Determine the (x, y) coordinate at the center of the cell enclosing the given text.  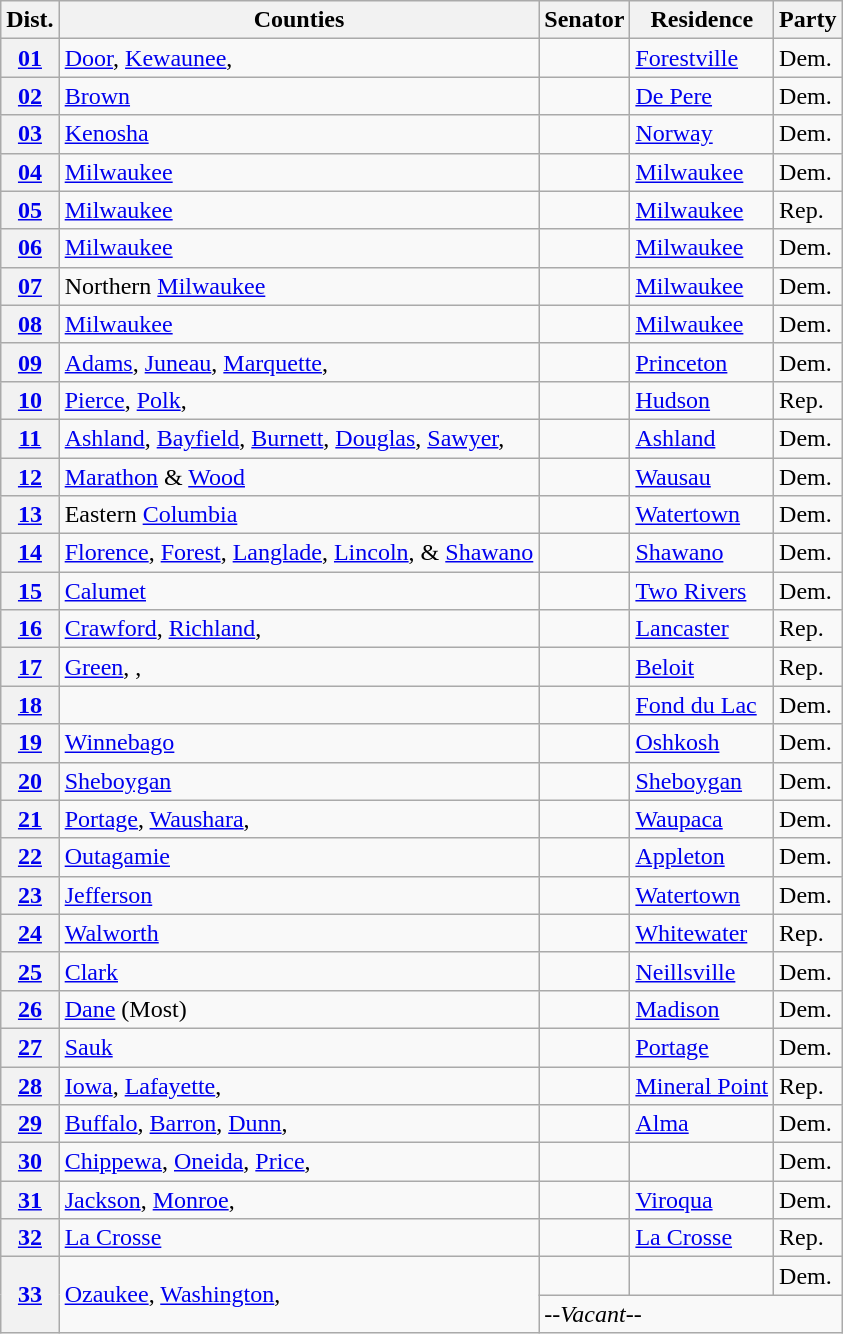
03 (30, 134)
08 (30, 324)
Senator (584, 20)
Waupaca (702, 819)
Ashland, Bayfield, Burnett, Douglas, Sawyer, (299, 438)
Viroqua (702, 1200)
16 (30, 629)
02 (30, 96)
Alma (702, 1124)
28 (30, 1085)
Northern Milwaukee (299, 286)
27 (30, 1047)
Florence, Forest, Langlade, Lincoln, & Shawano (299, 553)
31 (30, 1200)
Mineral Point (702, 1085)
--Vacant-- (690, 1314)
Princeton (702, 362)
24 (30, 933)
Fond du Lac (702, 705)
04 (30, 172)
Neillsville (702, 971)
Jackson, Monroe, (299, 1200)
Winnebago (299, 743)
Door, Kewaunee, (299, 58)
Crawford, Richland, (299, 629)
Kenosha (299, 134)
Forestville (702, 58)
Hudson (702, 400)
01 (30, 58)
05 (30, 210)
Marathon & Wood (299, 477)
06 (30, 248)
Outagamie (299, 857)
Residence (702, 20)
Counties (299, 20)
14 (30, 553)
10 (30, 400)
Wausau (702, 477)
Lancaster (702, 629)
Chippewa, Oneida, Price, (299, 1162)
Shawano (702, 553)
26 (30, 1009)
Appleton (702, 857)
07 (30, 286)
18 (30, 705)
Whitewater (702, 933)
17 (30, 667)
Two Rivers (702, 591)
Oshkosh (702, 743)
Dane (Most) (299, 1009)
Norway (702, 134)
Portage (702, 1047)
25 (30, 971)
Buffalo, Barron, Dunn, (299, 1124)
09 (30, 362)
Clark (299, 971)
Brown (299, 96)
Walworth (299, 933)
21 (30, 819)
11 (30, 438)
Calumet (299, 591)
19 (30, 743)
Ozaukee, Washington, (299, 1295)
Dist. (30, 20)
33 (30, 1295)
De Pere (702, 96)
12 (30, 477)
30 (30, 1162)
Iowa, Lafayette, (299, 1085)
Sauk (299, 1047)
Portage, Waushara, (299, 819)
Eastern Columbia (299, 515)
22 (30, 857)
Adams, Juneau, Marquette, (299, 362)
Madison (702, 1009)
Jefferson (299, 895)
Party (808, 20)
20 (30, 781)
13 (30, 515)
29 (30, 1124)
Ashland (702, 438)
Pierce, Polk, (299, 400)
32 (30, 1238)
15 (30, 591)
23 (30, 895)
Green, , (299, 667)
Beloit (702, 667)
